From the cell containing the given text, extract its center point as [X, Y] coordinate. 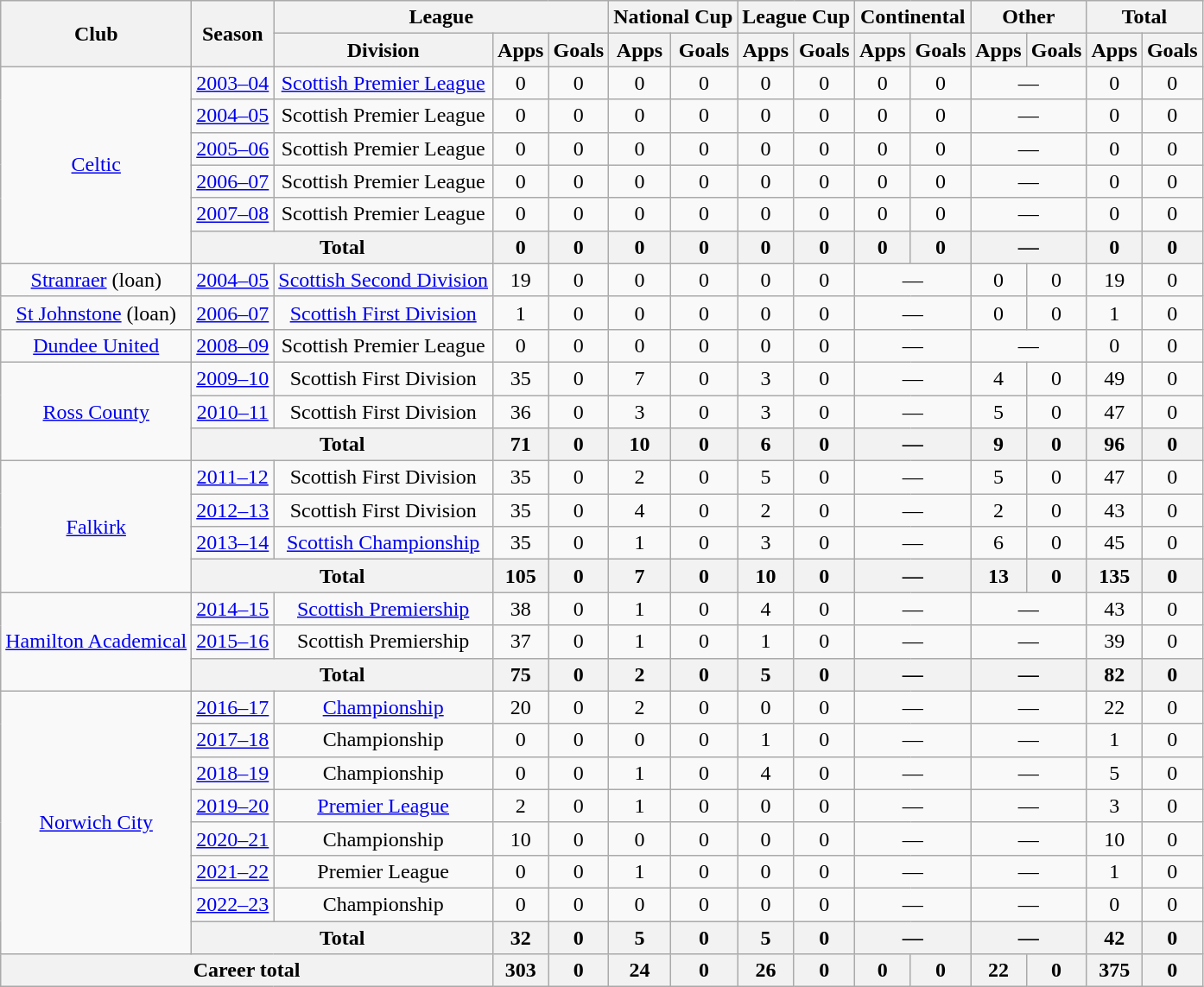
45 [1114, 543]
2020–21 [233, 838]
105 [521, 576]
2010–11 [233, 412]
38 [521, 609]
Stranraer (loan) [97, 280]
Other [1029, 17]
71 [521, 445]
Celtic [97, 165]
2015–16 [233, 642]
49 [1114, 378]
Continental [913, 17]
75 [521, 674]
Falkirk [97, 527]
82 [1114, 674]
39 [1114, 642]
Dundee United [97, 345]
2005–06 [233, 149]
375 [1114, 971]
Season [233, 34]
2022–23 [233, 904]
135 [1114, 576]
26 [765, 971]
42 [1114, 937]
2009–10 [233, 378]
96 [1114, 445]
37 [521, 642]
Division [383, 50]
2019–20 [233, 806]
2014–15 [233, 609]
Norwich City [97, 822]
Hamilton Academical [97, 642]
Scottish Second Division [383, 280]
League Cup [796, 17]
Ross County [97, 411]
League [441, 17]
Club [97, 34]
Career total [247, 971]
2018–19 [233, 773]
2021–22 [233, 871]
2011–12 [233, 478]
2008–09 [233, 345]
2016–17 [233, 707]
303 [521, 971]
2017–18 [233, 740]
St Johnstone (loan) [97, 313]
13 [998, 576]
2012–13 [233, 510]
9 [998, 445]
32 [521, 937]
36 [521, 412]
24 [640, 971]
Scottish Championship [383, 543]
20 [521, 707]
2013–14 [233, 543]
2003–04 [233, 83]
National Cup [674, 17]
2007–08 [233, 214]
